Output the (X, Y) coordinate of the center of the cell containing the given text.  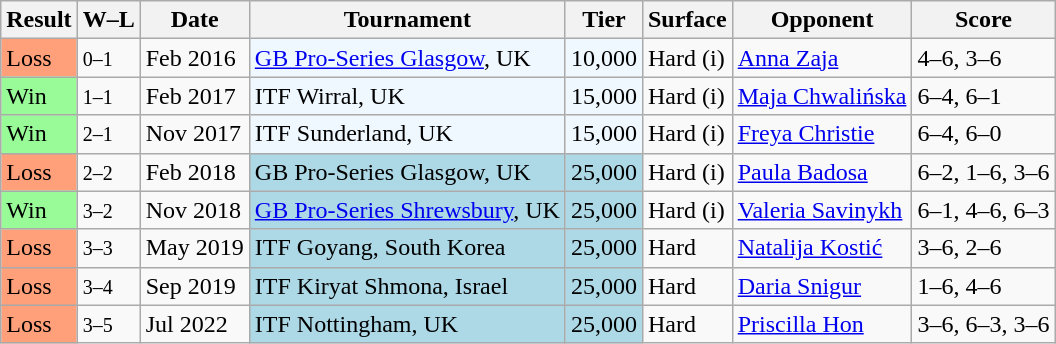
3–3 (108, 248)
Paula Badosa (822, 172)
Feb 2018 (194, 172)
Score (984, 20)
Nov 2017 (194, 134)
6–1, 4–6, 6–3 (984, 210)
Result (39, 20)
1–6, 4–6 (984, 286)
Feb 2017 (194, 96)
3–6, 6–3, 3–6 (984, 324)
Valeria Savinykh (822, 210)
GB Pro-Series Shrewsbury, UK (407, 210)
2–1 (108, 134)
ITF Nottingham, UK (407, 324)
May 2019 (194, 248)
3–4 (108, 286)
Anna Zaja (822, 58)
Nov 2018 (194, 210)
ITF Goyang, South Korea (407, 248)
3–2 (108, 210)
4–6, 3–6 (984, 58)
Freya Christie (822, 134)
2–2 (108, 172)
0–1 (108, 58)
3–5 (108, 324)
Maja Chwalińska (822, 96)
Tournament (407, 20)
1–1 (108, 96)
Surface (687, 20)
Tier (604, 20)
ITF Wirral, UK (407, 96)
Feb 2016 (194, 58)
6–4, 6–1 (984, 96)
3–6, 2–6 (984, 248)
6–4, 6–0 (984, 134)
Natalija Kostić (822, 248)
W–L (108, 20)
ITF Kiryat Shmona, Israel (407, 286)
Priscilla Hon (822, 324)
Opponent (822, 20)
Jul 2022 (194, 324)
6–2, 1–6, 3–6 (984, 172)
ITF Sunderland, UK (407, 134)
10,000 (604, 58)
Sep 2019 (194, 286)
Daria Snigur (822, 286)
Date (194, 20)
